Return [x, y] of the center of cell containing provided text 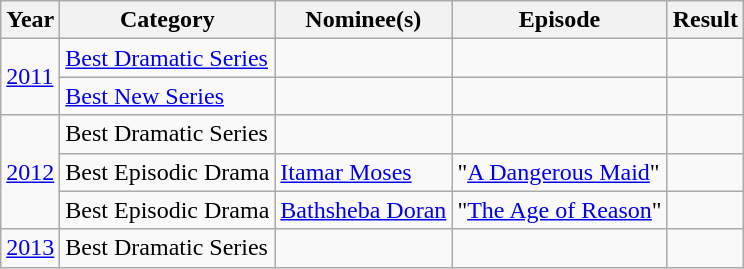
Episode [560, 20]
2013 [30, 248]
Best New Series [168, 96]
Result [705, 20]
Nominee(s) [364, 20]
2012 [30, 172]
"The Age of Reason" [560, 210]
Year [30, 20]
"A Dangerous Maid" [560, 172]
2011 [30, 77]
Category [168, 20]
Itamar Moses [364, 172]
Bathsheba Doran [364, 210]
